Extract the [x, y] coordinate from the center of the cell holding the provided text.  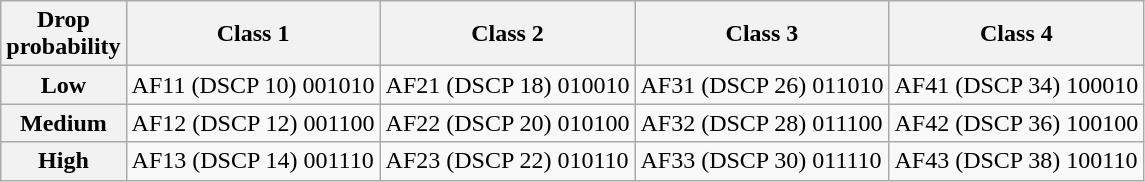
AF32 (DSCP 28) 011100 [762, 123]
AF22 (DSCP 20) 010100 [508, 123]
High [64, 161]
AF43 (DSCP 38) 100110 [1016, 161]
AF13 (DSCP 14) 001110 [253, 161]
Dropprobability [64, 34]
Medium [64, 123]
Class 3 [762, 34]
AF21 (DSCP 18) 010010 [508, 85]
Low [64, 85]
Class 2 [508, 34]
AF12 (DSCP 12) 001100 [253, 123]
AF31 (DSCP 26) 011010 [762, 85]
Class 1 [253, 34]
Class 4 [1016, 34]
AF33 (DSCP 30) 011110 [762, 161]
AF41 (DSCP 34) 100010 [1016, 85]
AF11 (DSCP 10) 001010 [253, 85]
AF42 (DSCP 36) 100100 [1016, 123]
AF23 (DSCP 22) 010110 [508, 161]
